Return [x, y] of the center of cell containing provided text 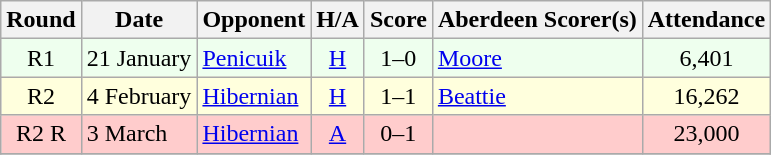
Opponent [254, 20]
Beattie [537, 96]
R2 R [41, 134]
21 January [139, 58]
6,401 [706, 58]
Score [398, 20]
Moore [537, 58]
R2 [41, 96]
Penicuik [254, 58]
Round [41, 20]
16,262 [706, 96]
Date [139, 20]
Attendance [706, 20]
0–1 [398, 134]
H/A [338, 20]
23,000 [706, 134]
4 February [139, 96]
1–1 [398, 96]
Aberdeen Scorer(s) [537, 20]
A [338, 134]
R1 [41, 58]
3 March [139, 134]
1–0 [398, 58]
